Provide the [x, y] coordinate of the cell's center where the given text is located.  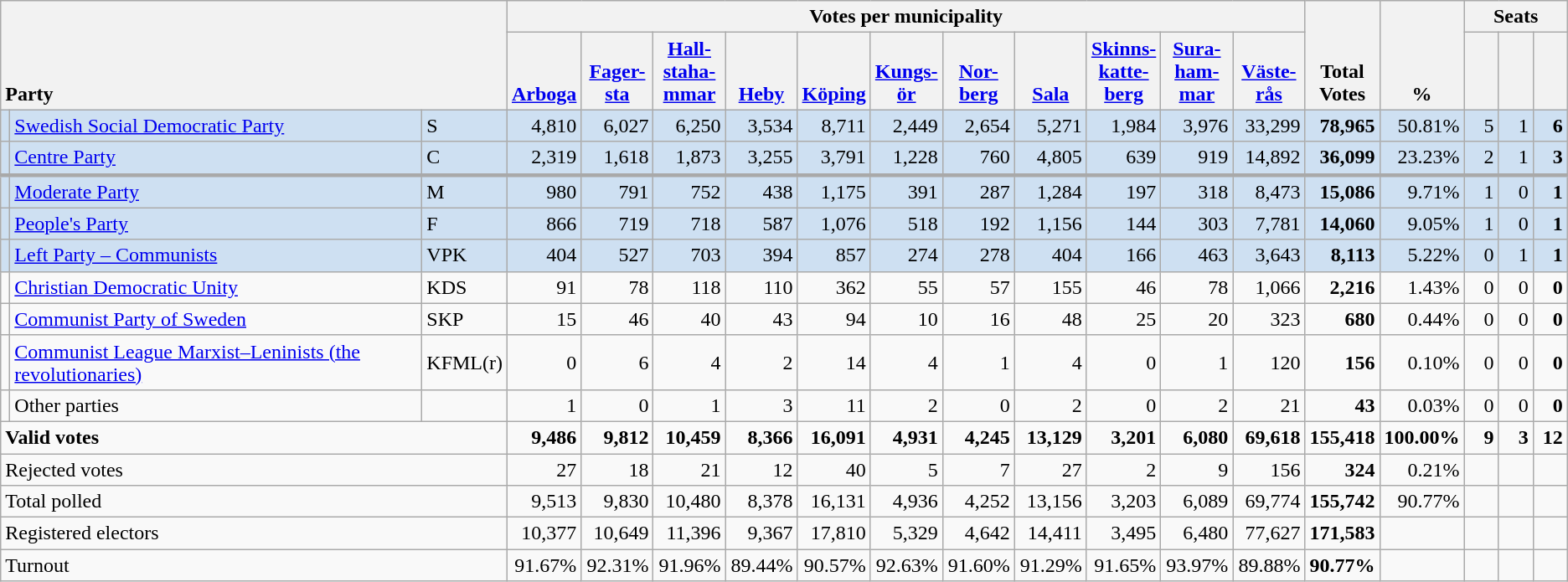
Communist League Marxist–Leninists (the revolutionaries) [216, 362]
Left Party – Communists [216, 255]
14,892 [1269, 158]
394 [761, 255]
57 [978, 287]
SKP [465, 319]
527 [617, 255]
Moderate Party [216, 191]
Swedish Social Democratic Party [216, 126]
69,618 [1269, 437]
14,060 [1342, 224]
438 [761, 191]
3,203 [1123, 502]
120 [1269, 362]
10,459 [689, 437]
274 [906, 255]
10 [906, 319]
155,742 [1342, 502]
55 [906, 287]
1,228 [906, 158]
94 [834, 319]
0.44% [1422, 319]
1,284 [1050, 191]
KDS [465, 287]
718 [689, 224]
752 [689, 191]
10,649 [617, 533]
Seats [1516, 17]
1.43% [1422, 287]
303 [1197, 224]
9,486 [544, 437]
155 [1050, 287]
11,396 [689, 533]
118 [689, 287]
77,627 [1269, 533]
90.57% [834, 565]
9,367 [761, 533]
6,250 [689, 126]
14,411 [1050, 533]
719 [617, 224]
857 [834, 255]
10,480 [689, 502]
639 [1123, 158]
287 [978, 191]
8,711 [834, 126]
Centre Party [216, 158]
S [465, 126]
4,936 [906, 502]
Total polled [255, 502]
9,830 [617, 502]
15,086 [1342, 191]
1,873 [689, 158]
Party [255, 55]
362 [834, 287]
171,583 [1342, 533]
6,480 [1197, 533]
3,976 [1197, 126]
Skinns- katte- berg [1123, 71]
48 [1050, 319]
110 [761, 287]
3,255 [761, 158]
Christian Democratic Unity [216, 287]
69,774 [1269, 502]
144 [1123, 224]
Votes per municipality [905, 17]
13,129 [1050, 437]
93.97% [1197, 565]
8,378 [761, 502]
17,810 [834, 533]
91.96% [689, 565]
M [465, 191]
People's Party [216, 224]
323 [1269, 319]
15 [544, 319]
2,654 [978, 126]
Sura- ham- mar [1197, 71]
18 [617, 470]
6,027 [617, 126]
50.81% [1422, 126]
4,245 [978, 437]
Kungs- ör [906, 71]
4,931 [906, 437]
23.23% [1422, 158]
Communist Party of Sweden [216, 319]
13,156 [1050, 502]
Heby [761, 71]
680 [1342, 319]
3,534 [761, 126]
Total Votes [1342, 55]
4,642 [978, 533]
1,984 [1123, 126]
1,156 [1050, 224]
391 [906, 191]
F [465, 224]
2,449 [906, 126]
980 [544, 191]
89.88% [1269, 565]
1,175 [834, 191]
4,810 [544, 126]
KFML(r) [465, 362]
3,643 [1269, 255]
11 [834, 405]
Arboga [544, 71]
5,329 [906, 533]
4,252 [978, 502]
91 [544, 287]
100.00% [1422, 437]
0.10% [1422, 362]
91.67% [544, 565]
Fager- sta [617, 71]
7 [978, 470]
Hall- staha- mmar [689, 71]
318 [1197, 191]
703 [689, 255]
Other parties [216, 405]
91.60% [978, 565]
1,076 [834, 224]
9.05% [1422, 224]
2,216 [1342, 287]
587 [761, 224]
89.44% [761, 565]
155,418 [1342, 437]
8,366 [761, 437]
0.21% [1422, 470]
278 [978, 255]
6,080 [1197, 437]
3,495 [1123, 533]
324 [1342, 470]
8,473 [1269, 191]
Nor- berg [978, 71]
866 [544, 224]
92.63% [906, 565]
14 [834, 362]
9.71% [1422, 191]
91.29% [1050, 565]
3,791 [834, 158]
1,066 [1269, 287]
20 [1197, 319]
78,965 [1342, 126]
Köping [834, 71]
C [465, 158]
91.65% [1123, 565]
16,131 [834, 502]
760 [978, 158]
8,113 [1342, 255]
16,091 [834, 437]
518 [906, 224]
10,377 [544, 533]
25 [1123, 319]
Registered electors [255, 533]
6,089 [1197, 502]
1,618 [617, 158]
197 [1123, 191]
VPK [465, 255]
Väste- rås [1269, 71]
% [1422, 55]
2,319 [544, 158]
Sala [1050, 71]
0.03% [1422, 405]
5,271 [1050, 126]
9,812 [617, 437]
192 [978, 224]
5.22% [1422, 255]
Rejected votes [255, 470]
463 [1197, 255]
3,201 [1123, 437]
4,805 [1050, 158]
9,513 [544, 502]
16 [978, 319]
166 [1123, 255]
791 [617, 191]
92.31% [617, 565]
33,299 [1269, 126]
7,781 [1269, 224]
919 [1197, 158]
36,099 [1342, 158]
Turnout [255, 565]
Valid votes [255, 437]
